Find where the given text appears and provide that cell's center as (X, Y) coordinate. 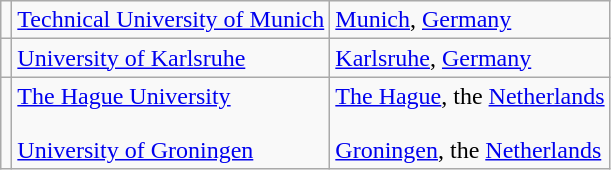
The Hague, the NetherlandsGroningen, the Netherlands (470, 123)
Karlsruhe, Germany (470, 58)
University of Karlsruhe (171, 58)
The Hague University University of Groningen (171, 123)
Technical University of Munich (171, 20)
Munich, Germany (470, 20)
